Scan for the cell matching the given text and deliver its [x, y] coordinate at center. 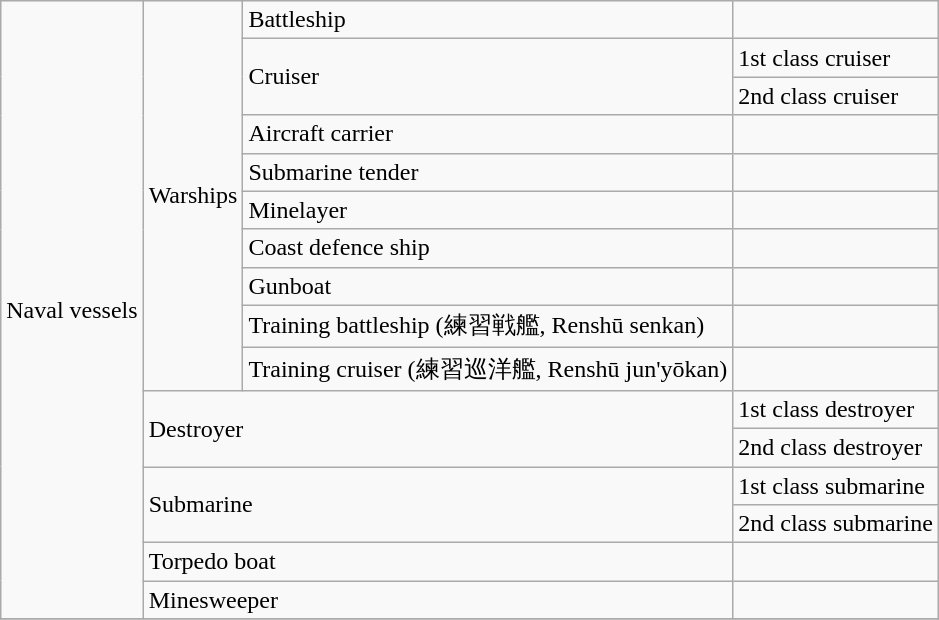
Minesweeper [438, 600]
Cruiser [488, 77]
1st class submarine [836, 485]
Destroyer [438, 428]
1st class cruiser [836, 58]
Warships [193, 196]
Aircraft carrier [488, 134]
Naval vessels [72, 310]
Minelayer [488, 210]
Training cruiser (練習巡洋艦, Renshū jun'yōkan) [488, 370]
Submarine tender [488, 172]
2nd class destroyer [836, 447]
Battleship [488, 20]
Submarine [438, 504]
Coast defence ship [488, 248]
Torpedo boat [438, 562]
Gunboat [488, 286]
Training battleship (練習戦艦, Renshū senkan) [488, 326]
2nd class submarine [836, 524]
1st class destroyer [836, 409]
2nd class cruiser [836, 96]
